Provide the (X, Y) coordinate of the cell's center where the given text is located.  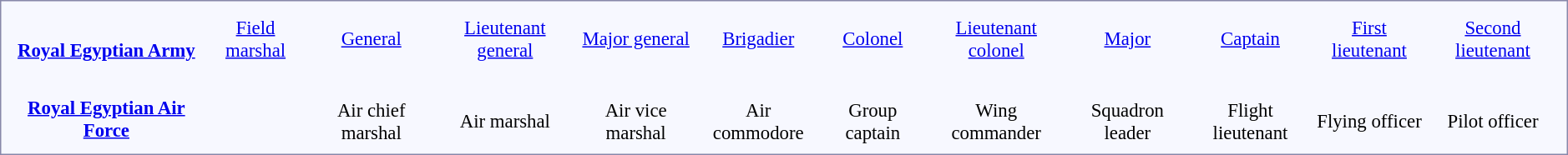
Flight lieutenant (1251, 122)
First lieutenant (1369, 38)
Lieutenant colonel (997, 38)
Air marshal (504, 122)
Air chief marshal (371, 122)
Air vice marshal (636, 122)
Pilot officer (1493, 122)
Wing commander (997, 122)
General (371, 38)
Field marshal (255, 38)
Squadron leader (1127, 122)
Brigadier (758, 38)
Major general (636, 38)
Flying officer (1369, 122)
Major (1127, 38)
Royal Egyptian Army (107, 50)
Royal Egyptian Air Force (107, 118)
Captain (1251, 38)
Second lieutenant (1493, 38)
Lieutenant general (504, 38)
Group captain (873, 122)
Colonel (873, 38)
Air commodore (758, 122)
